Determine the [X, Y] coordinate at the center of the cell enclosing the given text.  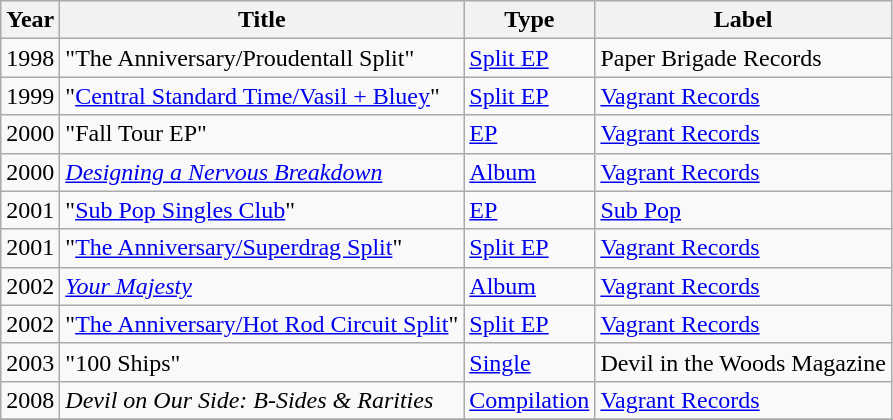
Compilation [530, 400]
Devil in the Woods Magazine [744, 362]
Sub Pop [744, 210]
"The Anniversary/Hot Rod Circuit Split" [262, 324]
Year [30, 20]
Paper Brigade Records [744, 58]
Your Majesty [262, 286]
"The Anniversary/Superdrag Split" [262, 248]
Label [744, 20]
"Central Standard Time/Vasil + Bluey" [262, 96]
2008 [30, 400]
"Sub Pop Singles Club" [262, 210]
Devil on Our Side: B-Sides & Rarities [262, 400]
Designing a Nervous Breakdown [262, 172]
2003 [30, 362]
Title [262, 20]
1998 [30, 58]
Single [530, 362]
Type [530, 20]
"Fall Tour EP" [262, 134]
"The Anniversary/Proudentall Split" [262, 58]
1999 [30, 96]
"100 Ships" [262, 362]
